Find where the given text appears and provide that cell's center as [x, y] coordinate. 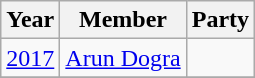
2017 [30, 58]
Member [123, 20]
Arun Dogra [123, 58]
Party [220, 20]
Year [30, 20]
